Provide the (x, y) coordinate of the cell's center where the given text is located.  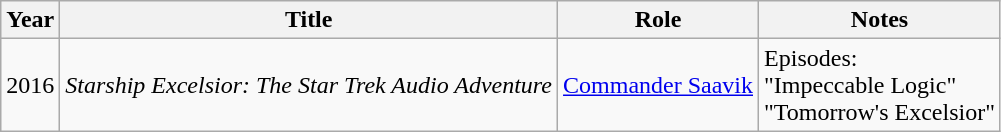
Year (30, 20)
Role (658, 20)
Episodes: "Impeccable Logic" "Tomorrow's Excelsior" (880, 85)
2016 (30, 85)
Title (309, 20)
Starship Excelsior: The Star Trek Audio Adventure (309, 85)
Notes (880, 20)
Commander Saavik (658, 85)
